Pinpoint the cell where the given text exists, returning its [X, Y] midpoint coordinate. 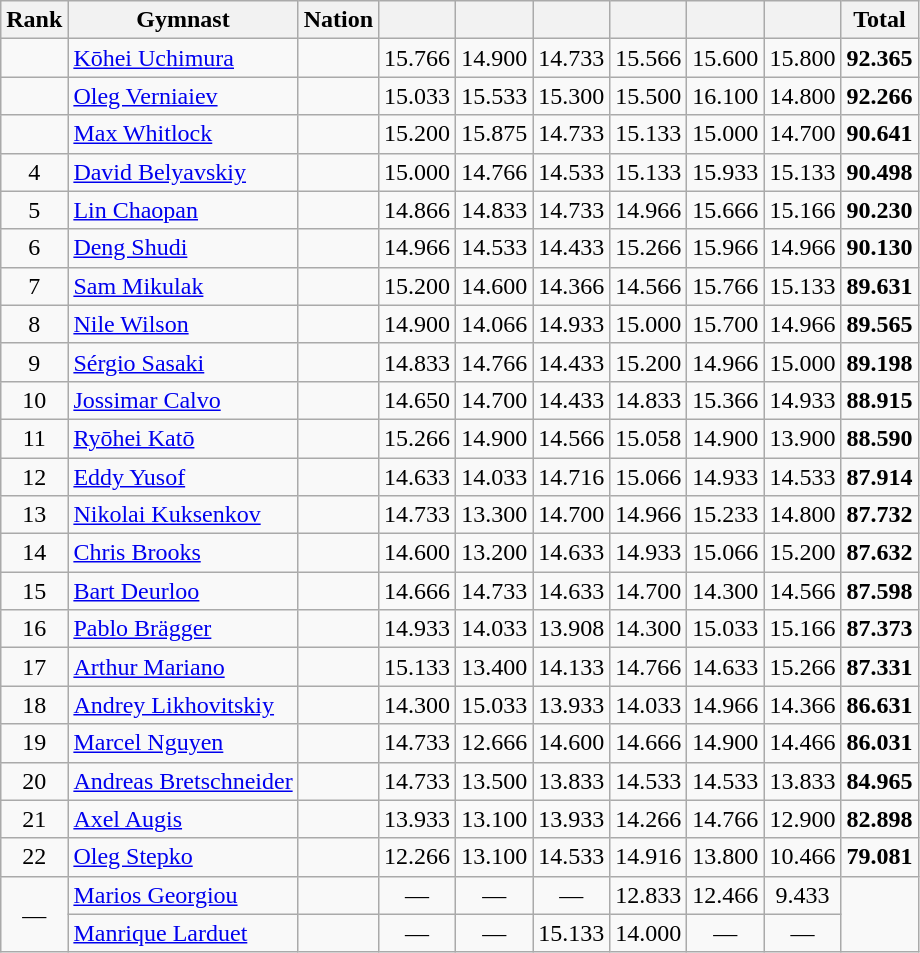
12.900 [802, 819]
15.533 [494, 96]
14.133 [572, 667]
10.466 [802, 857]
Oleg Verniaiev [183, 96]
21 [34, 819]
16 [34, 629]
Rank [34, 20]
Gymnast [183, 20]
12.833 [648, 895]
13.900 [802, 438]
13.500 [494, 781]
89.631 [880, 286]
17 [34, 667]
15.700 [726, 324]
Lin Chaopan [183, 210]
Andrey Likhovitskiy [183, 705]
13.200 [494, 553]
Andreas Bretschneider [183, 781]
David Belyavskiy [183, 172]
Max Whitlock [183, 134]
86.031 [880, 743]
14.650 [418, 400]
15.800 [802, 58]
Deng Shudi [183, 248]
8 [34, 324]
15.600 [726, 58]
14.066 [494, 324]
Chris Brooks [183, 553]
92.266 [880, 96]
Arthur Mariano [183, 667]
87.598 [880, 591]
Total [880, 20]
Sam Mikulak [183, 286]
15.666 [726, 210]
14.000 [648, 933]
14.916 [648, 857]
15.500 [648, 96]
12 [34, 477]
Marios Georgiou [183, 895]
15.933 [726, 172]
13 [34, 515]
15.566 [648, 58]
14 [34, 553]
Nile Wilson [183, 324]
15.875 [494, 134]
6 [34, 248]
90.230 [880, 210]
13.908 [572, 629]
12.466 [726, 895]
Eddy Yusof [183, 477]
15.966 [726, 248]
Bart Deurloo [183, 591]
Sérgio Sasaki [183, 362]
15.058 [648, 438]
16.100 [726, 96]
90.498 [880, 172]
13.800 [726, 857]
15.300 [572, 96]
15.233 [726, 515]
89.565 [880, 324]
88.590 [880, 438]
86.631 [880, 705]
87.373 [880, 629]
87.914 [880, 477]
20 [34, 781]
87.632 [880, 553]
Ryōhei Katō [183, 438]
9 [34, 362]
87.331 [880, 667]
12.266 [418, 857]
87.732 [880, 515]
11 [34, 438]
Manrique Larduet [183, 933]
14.866 [418, 210]
14.466 [802, 743]
12.666 [494, 743]
89.198 [880, 362]
92.365 [880, 58]
79.081 [880, 857]
Axel Augis [183, 819]
90.641 [880, 134]
82.898 [880, 819]
5 [34, 210]
9.433 [802, 895]
15.366 [726, 400]
13.400 [494, 667]
Oleg Stepko [183, 857]
19 [34, 743]
Jossimar Calvo [183, 400]
22 [34, 857]
10 [34, 400]
Marcel Nguyen [183, 743]
15 [34, 591]
7 [34, 286]
4 [34, 172]
88.915 [880, 400]
14.266 [648, 819]
Pablo Brägger [183, 629]
13.300 [494, 515]
84.965 [880, 781]
Nation [338, 20]
Nikolai Kuksenkov [183, 515]
14.716 [572, 477]
90.130 [880, 248]
18 [34, 705]
Kōhei Uchimura [183, 58]
